Determine the (x, y) coordinate at the center of the cell enclosing the given text.  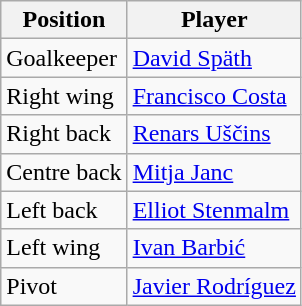
Mitja Janc (214, 172)
Francisco Costa (214, 96)
Right wing (64, 96)
Right back (64, 134)
Elliot Stenmalm (214, 210)
Left back (64, 210)
Goalkeeper (64, 58)
Position (64, 20)
Javier Rodríguez (214, 286)
Centre back (64, 172)
Pivot (64, 286)
Renars Uščins (214, 134)
Player (214, 20)
Ivan Barbić (214, 248)
Left wing (64, 248)
David Späth (214, 58)
